Output the [X, Y] coordinate of the center of the cell containing the given text.  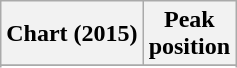
Chart (2015) [72, 34]
Peakposition [189, 34]
